From the cell containing the given text, extract its center point as (x, y) coordinate. 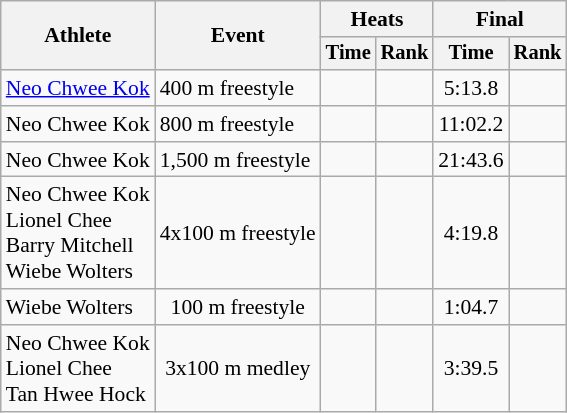
1,500 m freestyle (238, 160)
800 m freestyle (238, 124)
5:13.8 (470, 88)
Event (238, 36)
Neo Chwee KokLionel CheeTan Hwee Hock (78, 368)
Heats (377, 19)
Neo Chwee KokLionel CheeBarry MitchellWiebe Wolters (78, 233)
4:19.8 (470, 233)
400 m freestyle (238, 88)
11:02.2 (470, 124)
21:43.6 (470, 160)
4x100 m freestyle (238, 233)
Final (500, 19)
3x100 m medley (238, 368)
Wiebe Wolters (78, 307)
3:39.5 (470, 368)
1:04.7 (470, 307)
Athlete (78, 36)
100 m freestyle (238, 307)
